From the cell containing the given text, extract its center point as [X, Y] coordinate. 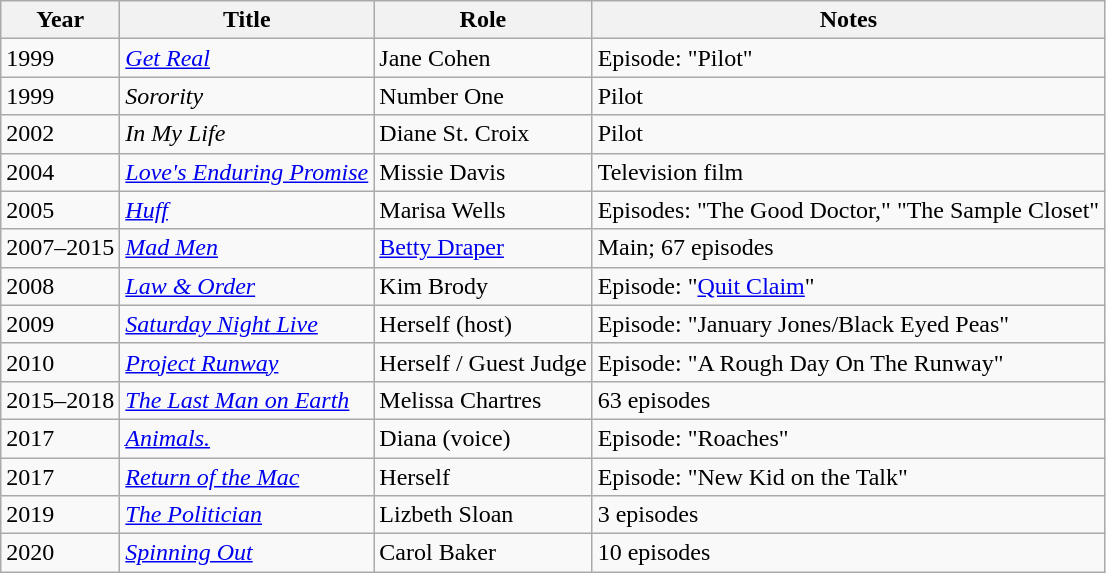
Episode: "Quit Claim" [848, 286]
Episodes: "The Good Doctor," "The Sample Closet" [848, 210]
The Last Man on Earth [247, 400]
Melissa Chartres [483, 400]
Main; 67 episodes [848, 248]
Role [483, 20]
Episode: "A Rough Day On The Runway" [848, 362]
2004 [60, 172]
Episode: "New Kid on the Talk" [848, 477]
Huff [247, 210]
Episode: "Roaches" [848, 438]
Herself (host) [483, 324]
Kim Brody [483, 286]
Get Real [247, 58]
10 episodes [848, 553]
Year [60, 20]
63 episodes [848, 400]
2019 [60, 515]
2015–2018 [60, 400]
Number One [483, 96]
2020 [60, 553]
Love's Enduring Promise [247, 172]
Title [247, 20]
Herself [483, 477]
Spinning Out [247, 553]
Herself / Guest Judge [483, 362]
Episode: "January Jones/Black Eyed Peas" [848, 324]
Television film [848, 172]
2008 [60, 286]
2002 [60, 134]
In My Life [247, 134]
2007–2015 [60, 248]
2005 [60, 210]
Jane Cohen [483, 58]
Project Runway [247, 362]
Notes [848, 20]
Carol Baker [483, 553]
Betty Draper [483, 248]
Marisa Wells [483, 210]
Diane St. Croix [483, 134]
3 episodes [848, 515]
Sorority [247, 96]
Episode: "Pilot" [848, 58]
2009 [60, 324]
Return of the Mac [247, 477]
Lizbeth Sloan [483, 515]
Animals. [247, 438]
2010 [60, 362]
Law & Order [247, 286]
The Politician [247, 515]
Saturday Night Live [247, 324]
Missie Davis [483, 172]
Mad Men [247, 248]
Diana (voice) [483, 438]
